Return the (X, Y) coordinate for the center point of the cell that contains the specified text.  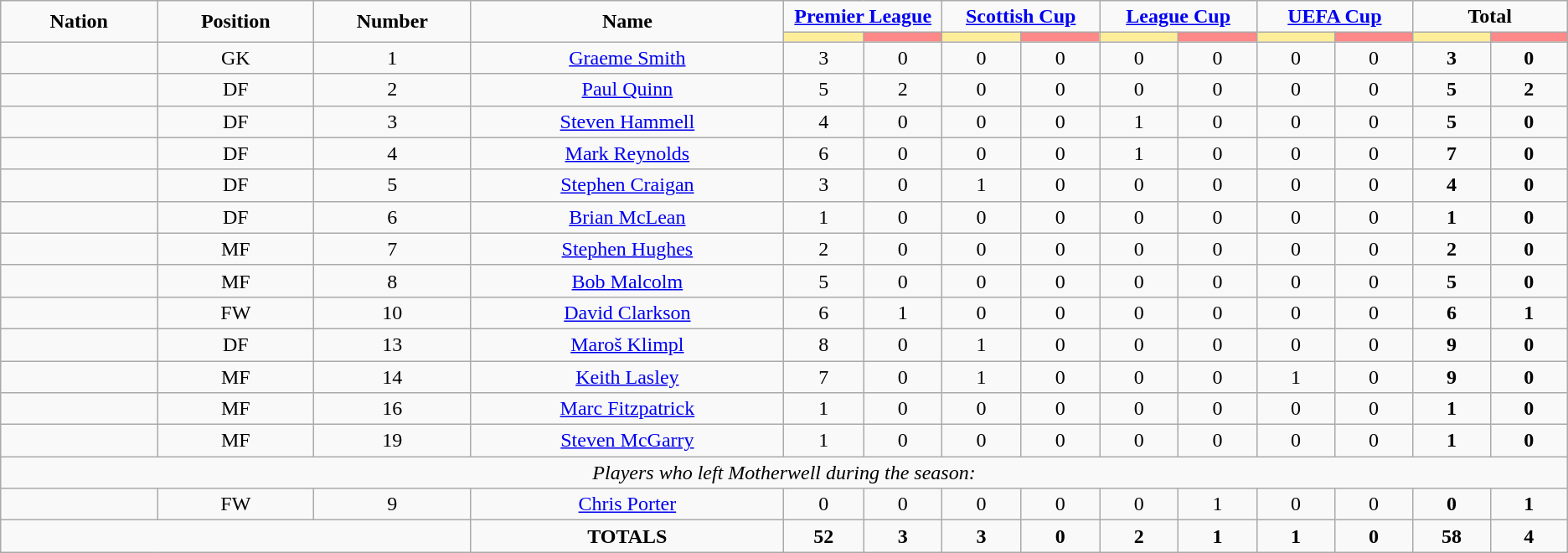
10 (392, 313)
14 (392, 376)
TOTALS (627, 536)
Players who left Motherwell during the season: (784, 473)
Mark Reynolds (627, 153)
Marc Fitzpatrick (627, 409)
Scottish Cup (1021, 17)
David Clarkson (627, 313)
Paul Quinn (627, 90)
19 (392, 441)
13 (392, 344)
Chris Porter (627, 504)
Name (627, 22)
Brian McLean (627, 217)
Nation (79, 22)
Position (236, 22)
Steven McGarry (627, 441)
Total (1489, 17)
Graeme Smith (627, 58)
Keith Lasley (627, 376)
Bob Malcolm (627, 281)
League Cup (1179, 17)
Number (392, 22)
UEFA Cup (1334, 17)
52 (824, 536)
GK (236, 58)
16 (392, 409)
Steven Hammell (627, 121)
Maroš Klimpl (627, 344)
Stephen Craigan (627, 185)
Premier League (863, 17)
58 (1451, 536)
Stephen Hughes (627, 249)
